Detect which cell encompasses the target text, then output its [X, Y] center coordinate. 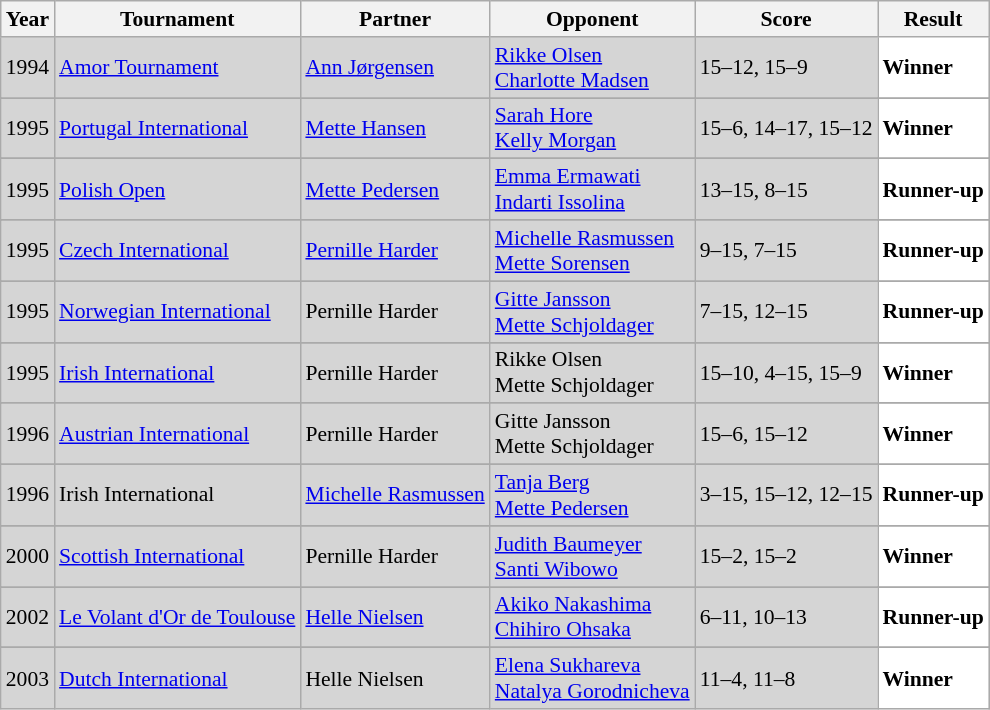
Akiko Nakashima Chihiro Ohsaka [592, 618]
15–12, 15–9 [786, 68]
15–6, 14–17, 15–12 [786, 128]
Result [934, 19]
3–15, 15–12, 12–15 [786, 496]
2002 [28, 618]
Emma Ermawati Indarti Issolina [592, 190]
15–6, 15–12 [786, 434]
Mette Hansen [394, 128]
Dutch International [177, 678]
Elena Sukhareva Natalya Gorodnicheva [592, 678]
15–10, 4–15, 15–9 [786, 372]
6–11, 10–13 [786, 618]
9–15, 7–15 [786, 250]
Austrian International [177, 434]
Tanja Berg Mette Pedersen [592, 496]
Opponent [592, 19]
13–15, 8–15 [786, 190]
2003 [28, 678]
2000 [28, 556]
7–15, 12–15 [786, 312]
1994 [28, 68]
Year [28, 19]
Rikke Olsen Mette Schjoldager [592, 372]
Score [786, 19]
Portugal International [177, 128]
Czech International [177, 250]
Tournament [177, 19]
Judith Baumeyer Santi Wibowo [592, 556]
Sarah Hore Kelly Morgan [592, 128]
Le Volant d'Or de Toulouse [177, 618]
Polish Open [177, 190]
11–4, 11–8 [786, 678]
Michelle Rasmussen Mette Sorensen [592, 250]
Scottish International [177, 556]
Ann Jørgensen [394, 68]
Michelle Rasmussen [394, 496]
Mette Pedersen [394, 190]
Amor Tournament [177, 68]
Rikke Olsen Charlotte Madsen [592, 68]
15–2, 15–2 [786, 556]
Partner [394, 19]
Norwegian International [177, 312]
